Extract the [x, y] coordinate from the center of the cell holding the provided text.  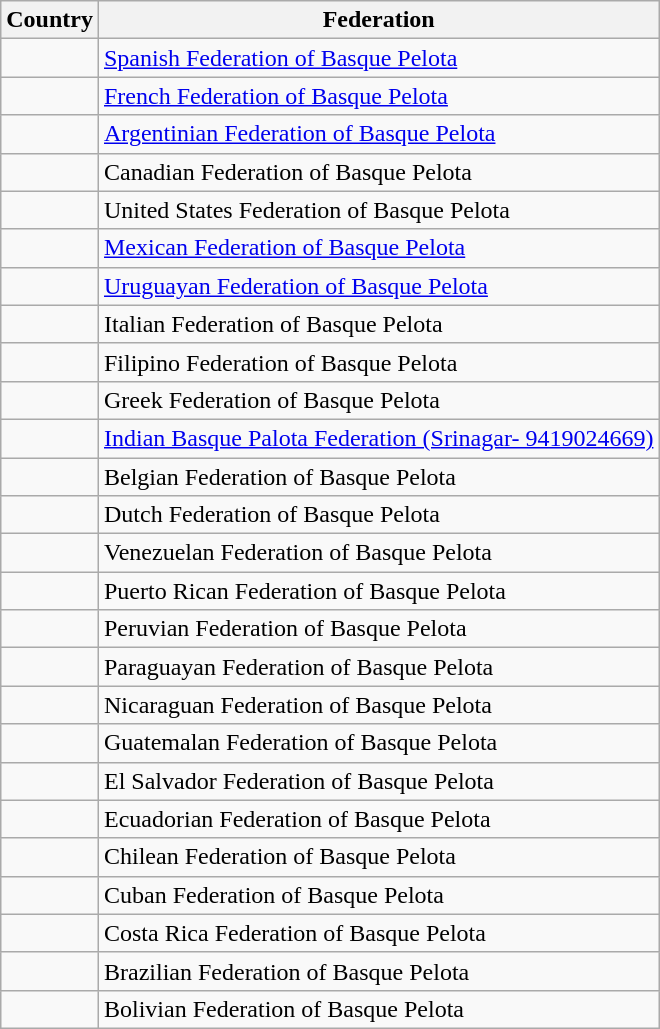
El Salvador Federation of Basque Pelota [378, 781]
United States Federation of Basque Pelota [378, 210]
Venezuelan Federation of Basque Pelota [378, 553]
Ecuadorian Federation of Basque Pelota [378, 819]
Belgian Federation of Basque Pelota [378, 477]
Italian Federation of Basque Pelota [378, 324]
Spanish Federation of Basque Pelota [378, 58]
French Federation of Basque Pelota [378, 96]
Dutch Federation of Basque Pelota [378, 515]
Brazilian Federation of Basque Pelota [378, 971]
Greek Federation of Basque Pelota [378, 400]
Country [50, 20]
Chilean Federation of Basque Pelota [378, 857]
Puerto Rican Federation of Basque Pelota [378, 591]
Cuban Federation of Basque Pelota [378, 895]
Paraguayan Federation of Basque Pelota [378, 667]
Uruguayan Federation of Basque Pelota [378, 286]
Nicaraguan Federation of Basque Pelota [378, 705]
Costa Rica Federation of Basque Pelota [378, 933]
Filipino Federation of Basque Pelota [378, 362]
Guatemalan Federation of Basque Pelota [378, 743]
Indian Basque Palota Federation (Srinagar- 9419024669) [378, 438]
Bolivian Federation of Basque Pelota [378, 1009]
Canadian Federation of Basque Pelota [378, 172]
Mexican Federation of Basque Pelota [378, 248]
Peruvian Federation of Basque Pelota [378, 629]
Argentinian Federation of Basque Pelota [378, 134]
Federation [378, 20]
